Return the (x, y) coordinate for the center point of the cell that contains the specified text.  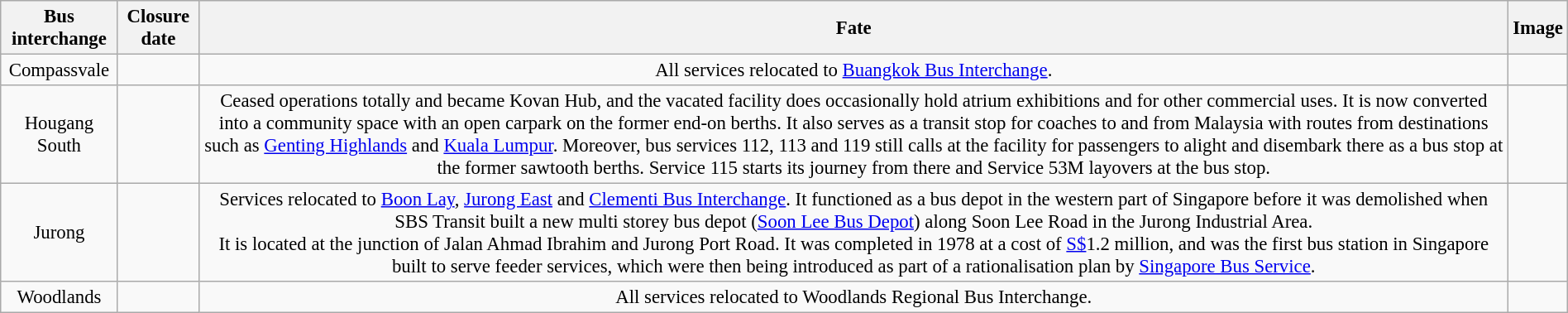
All services relocated to Woodlands Regional Bus Interchange. (853, 297)
Fate (853, 28)
Jurong (60, 234)
Woodlands (60, 297)
Compassvale (60, 70)
Bus interchange (60, 28)
Closure date (158, 28)
All services relocated to Buangkok Bus Interchange. (853, 70)
Hougang South (60, 134)
Image (1538, 28)
